Extract the [X, Y] coordinate from the center of the cell holding the provided text.  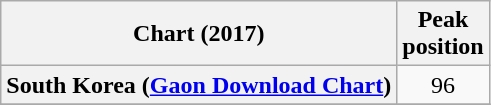
Peakposition [443, 34]
South Korea (Gaon Download Chart) [199, 85]
96 [443, 85]
Chart (2017) [199, 34]
